Find where the given text appears and provide that cell's center as (x, y) coordinate. 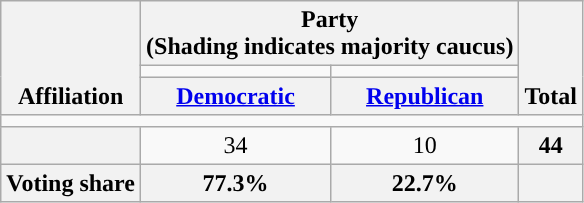
Party (Shading indicates majority caucus) (330, 34)
Democratic (236, 96)
Voting share (71, 183)
22.7% (425, 183)
34 (236, 145)
Republican (425, 96)
77.3% (236, 183)
10 (425, 145)
44 (551, 145)
Total (551, 58)
Affiliation (71, 58)
